Output the [X, Y] coordinate of the center of the cell containing the given text.  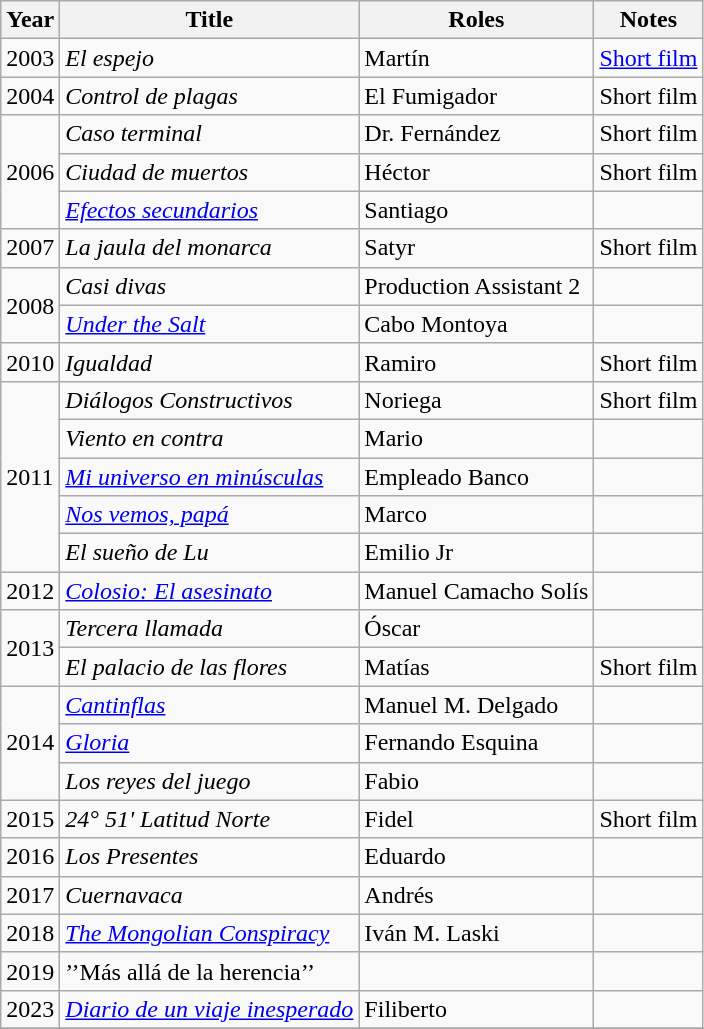
Héctor [476, 172]
Manuel M. Delgado [476, 705]
Notes [648, 20]
2018 [30, 933]
2007 [30, 248]
Emilio Jr [476, 553]
Colosio: El asesinato [210, 591]
Los Presentes [210, 857]
Nos vemos, papá [210, 515]
Marco [476, 515]
Andrés [476, 895]
La jaula del monarca [210, 248]
24° 51' Latitud Norte [210, 819]
Production Assistant 2 [476, 286]
2008 [30, 305]
2003 [30, 58]
Filiberto [476, 1009]
Fidel [476, 819]
Casi divas [210, 286]
2010 [30, 362]
Control de plagas [210, 96]
Iván M. Laski [476, 933]
Dr. Fernández [476, 134]
Ramiro [476, 362]
’’Más allá de la herencia’’ [210, 971]
2004 [30, 96]
Roles [476, 20]
Óscar [476, 629]
2012 [30, 591]
2014 [30, 743]
2023 [30, 1009]
2016 [30, 857]
Caso terminal [210, 134]
The Mongolian Conspiracy [210, 933]
Ciudad de muertos [210, 172]
Fernando Esquina [476, 743]
Under the Salt [210, 324]
Matías [476, 667]
2015 [30, 819]
Igualdad [210, 362]
2006 [30, 172]
2011 [30, 476]
Fabio [476, 781]
Cabo Montoya [476, 324]
Year [30, 20]
El espejo [210, 58]
Gloria [210, 743]
Satyr [476, 248]
Eduardo [476, 857]
Diálogos Constructivos [210, 400]
Cantinflas [210, 705]
El sueño de Lu [210, 553]
Empleado Banco [476, 477]
Tercera llamada [210, 629]
Mi universo en minúsculas [210, 477]
Diario de un viaje inesperado [210, 1009]
Manuel Camacho Solís [476, 591]
Efectos secundarios [210, 210]
Cuernavaca [210, 895]
Mario [476, 438]
Viento en contra [210, 438]
Noriega [476, 400]
Santiago [476, 210]
2019 [30, 971]
Title [210, 20]
2017 [30, 895]
El palacio de las flores [210, 667]
Los reyes del juego [210, 781]
El Fumigador [476, 96]
Martín [476, 58]
2013 [30, 648]
